Detect which cell encompasses the target text, then output its (X, Y) center coordinate. 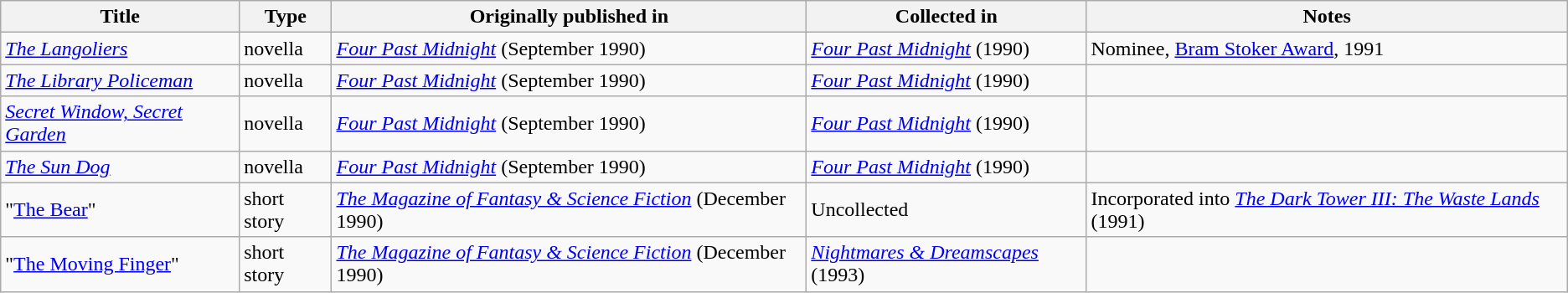
The Library Policeman (121, 80)
The Sun Dog (121, 167)
Notes (1327, 17)
"The Bear" (121, 209)
Type (286, 17)
Incorporated into The Dark Tower III: The Waste Lands (1991) (1327, 209)
Nominee, Bram Stoker Award, 1991 (1327, 49)
The Langoliers (121, 49)
Collected in (946, 17)
Title (121, 17)
Secret Window, Secret Garden (121, 124)
Uncollected (946, 209)
Nightmares & Dreamscapes (1993) (946, 265)
"The Moving Finger" (121, 265)
Originally published in (570, 17)
